Identify which cell holds the provided text, then report its (X, Y) central coordinate. 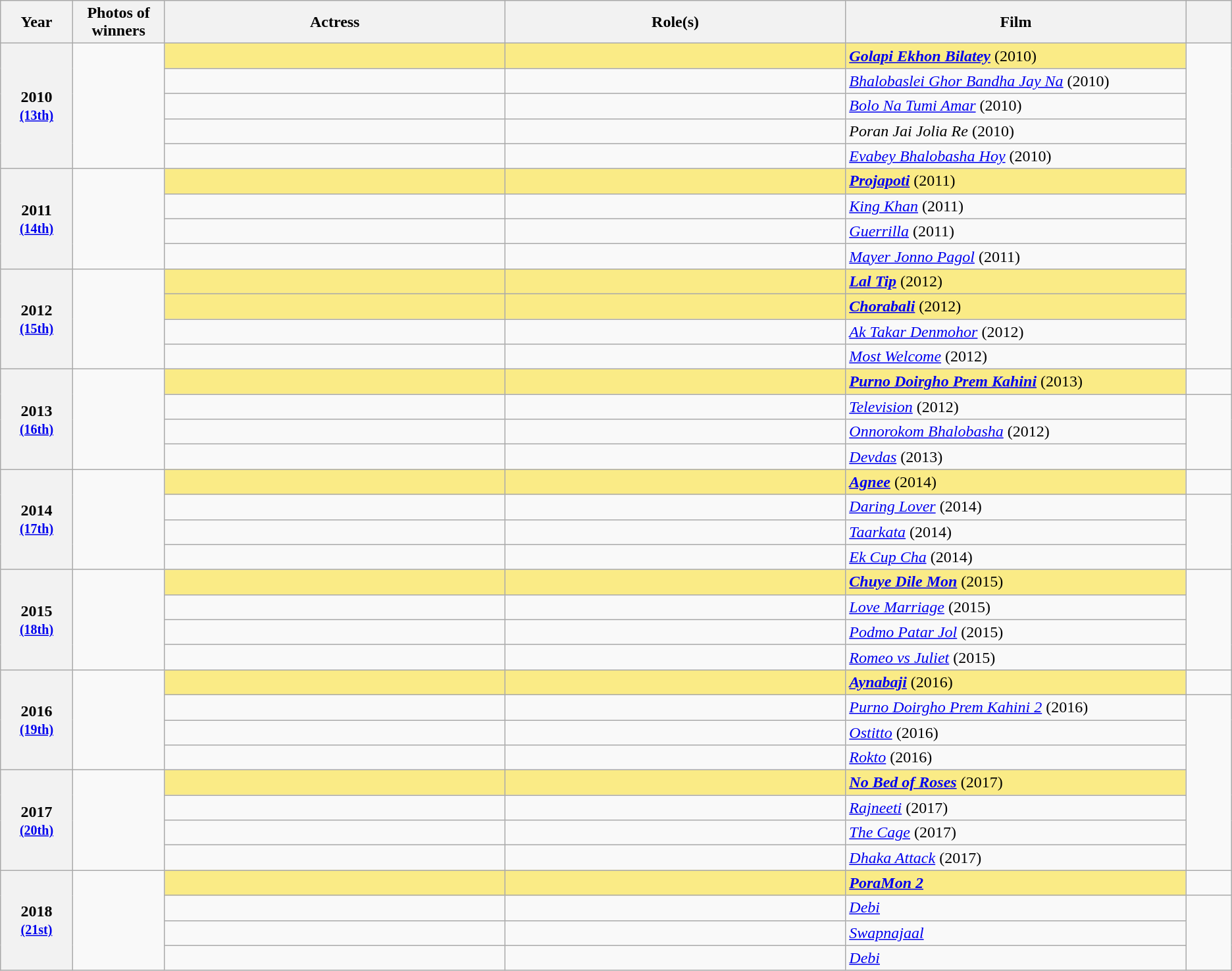
Projapoti (2011) (1016, 181)
Agnee (2014) (1016, 482)
No Bed of Roses (2017) (1016, 783)
Most Welcome (2012) (1016, 357)
Ostitto (2016) (1016, 733)
Rokto (2016) (1016, 758)
Bolo Na Tumi Amar (2010) (1016, 106)
2014 (17th) (37, 519)
2018 (21st) (37, 920)
2016 (19th) (37, 720)
Photos of winners (118, 22)
King Khan (2011) (1016, 206)
Evabey Bhalobasha Hoy (2010) (1016, 156)
Swapnajaal (1016, 933)
2013 (16th) (37, 419)
Golapi Ekhon Bilatey (2010) (1016, 56)
Podmo Patar Jol (2015) (1016, 632)
Poran Jai Jolia Re (2010) (1016, 131)
The Cage (2017) (1016, 833)
Purno Doirgho Prem Kahini (2013) (1016, 382)
PoraMon 2 (1016, 883)
2011 (14th) (37, 219)
Purno Doirgho Prem Kahini 2 (2016) (1016, 707)
2017 (20th) (37, 820)
Actress (334, 22)
Film (1016, 22)
Devdas (2013) (1016, 457)
Mayer Jonno Pagol (2011) (1016, 256)
Lal Tip (2012) (1016, 281)
Ak Takar Denmohor (2012) (1016, 331)
Chuye Dile Mon (2015) (1016, 582)
2010 (13th) (37, 106)
Role(s) (675, 22)
Romeo vs Juliet (2015) (1016, 657)
Ek Cup Cha (2014) (1016, 557)
Love Marriage (2015) (1016, 607)
Rajneeti (2017) (1016, 808)
Guerrilla (2011) (1016, 231)
Television (2012) (1016, 407)
Aynabaji (2016) (1016, 682)
Daring Lover (2014) (1016, 507)
2012 (15th) (37, 319)
Taarkata (2014) (1016, 532)
Bhalobaslei Ghor Bandha Jay Na (2010) (1016, 81)
Chorabali (2012) (1016, 306)
Dhaka Attack (2017) (1016, 858)
Onnorokom Bhalobasha (2012) (1016, 432)
Year (37, 22)
2015 (18th) (37, 619)
